For the text-containing cell, return its midpoint in (x, y) coordinate format. 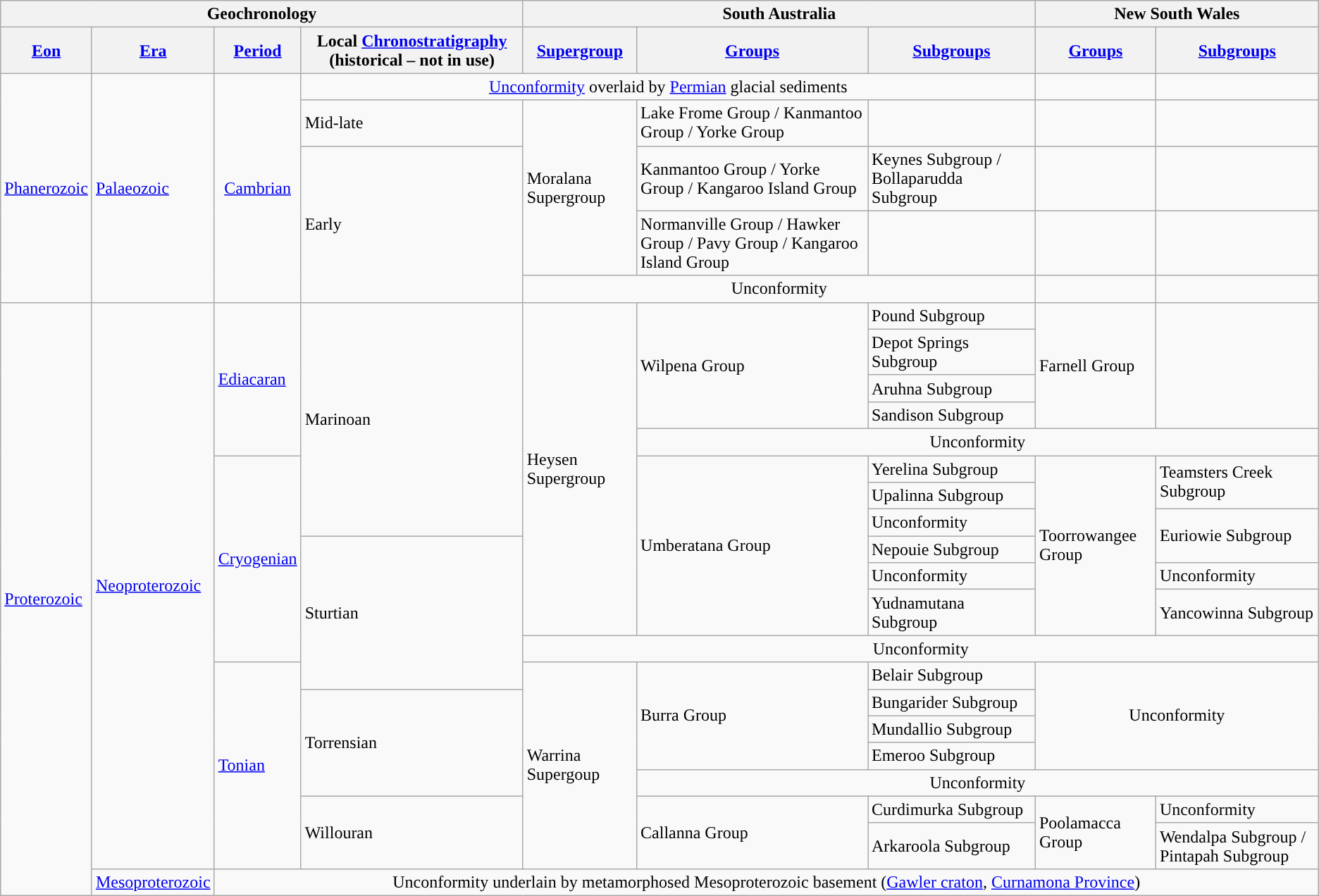
Marinoan (411, 419)
Aruhna Subgroup (952, 388)
Euriowie Subgroup (1237, 536)
Callanna Group (753, 833)
Mundallio Subgroup (952, 729)
Torrensian (411, 742)
Period (258, 51)
Eon (47, 51)
Mesoproterozoic (153, 882)
Toorrowangee Group (1095, 545)
Unconformity underlain by metamorphosed Mesoproterozoic basement (Gawler craton, Curnamona Province) (767, 882)
Local Chronostratigraphy (historical – not in use) (411, 51)
Wilpena Group (753, 365)
Heysen Supergroup (579, 469)
Sandison Subgroup (952, 415)
Phanerozoic (47, 187)
Era (153, 51)
Geochronology (262, 14)
Moralana Supergroup (579, 187)
Proterozoic (47, 599)
Wendalpa Subgroup / Pintapah Subgroup (1237, 845)
Early (411, 224)
Yerelina Subgroup (952, 468)
Poolamacca Group (1095, 833)
Depot Springs Subgroup (952, 352)
Cambrian (258, 187)
Sturtian (411, 613)
Farnell Group (1095, 365)
Tonian (258, 765)
Warrina Supergoup (579, 765)
South Australia (779, 14)
Curdimurka Subgroup (952, 809)
Emeroo Subgroup (952, 756)
Normanville Group / Hawker Group / Pavy Group / Kangaroo Island Group (753, 243)
Nepouie Subgroup (952, 549)
Belair Subgroup (952, 676)
Mid-late (411, 123)
Umberatana Group (753, 545)
Upalinna Subgroup (952, 496)
Palaeozoic (153, 187)
Keynes Subgroup / Bollaparudda Subgroup (952, 178)
Yudnamutana Subgroup (952, 613)
Arkaroola Subgroup (952, 845)
Lake Frome Group / Kanmantoo Group / Yorke Group (753, 123)
Unconformity overlaid by Permian glacial sediments (668, 87)
Yancowinna Subgroup (1237, 613)
Neoproterozoic (153, 585)
Teamsters Creek Subgroup (1237, 482)
New South Wales (1177, 14)
Burra Group (753, 716)
Ediacaran (258, 379)
Bungarider Subgroup (952, 702)
Cryogenian (258, 558)
Pound Subgroup (952, 316)
Supergroup (579, 51)
Willouran (411, 833)
Kanmantoo Group / Yorke Group / Kangaroo Island Group (753, 178)
